Find where the given text appears and provide that cell's center as (x, y) coordinate. 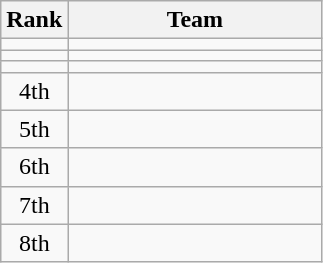
7th (34, 205)
6th (34, 167)
5th (34, 129)
Team (195, 20)
4th (34, 91)
Rank (34, 20)
8th (34, 243)
